For the text-containing cell, return its midpoint in [X, Y] coordinate format. 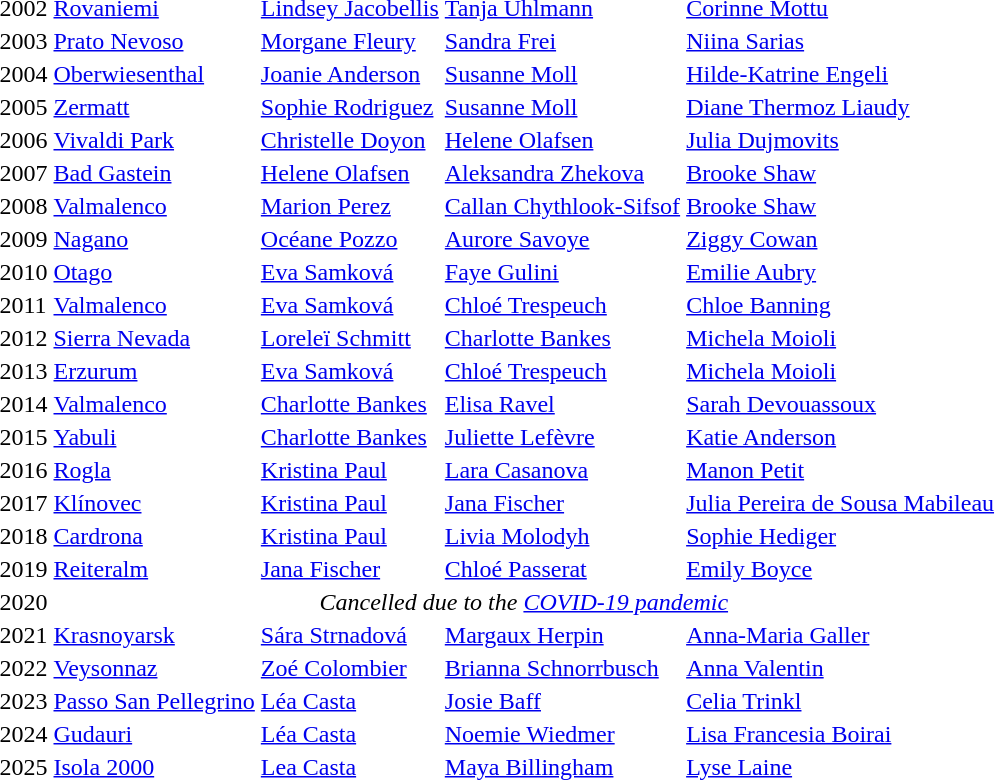
Sandra Frei [562, 41]
Lara Casanova [562, 470]
Josie Baff [562, 701]
Sierra Nevada [154, 338]
Zoé Colombier [350, 668]
Aurore Savoye [562, 239]
Yabuli [154, 437]
Sophie Rodriguez [350, 107]
Veysonnaz [154, 668]
Oberwiesenthal [154, 74]
Nagano [154, 239]
Rogla [154, 470]
Callan Chythlook-Sifsof [562, 206]
Gudauri [154, 734]
Brianna Schnorrbusch [562, 668]
Loreleï Schmitt [350, 338]
Morgane Fleury [350, 41]
Cardrona [154, 536]
Elisa Ravel [562, 404]
Bad Gastein [154, 173]
Otago [154, 272]
Noemie Wiedmer [562, 734]
Krasnoyarsk [154, 635]
Sára Strnadová [350, 635]
Prato Nevoso [154, 41]
Passo San Pellegrino [154, 701]
Chloé Passerat [562, 569]
Juliette Lefèvre [562, 437]
Vivaldi Park [154, 140]
Margaux Herpin [562, 635]
Aleksandra Zhekova [562, 173]
Joanie Anderson [350, 74]
Erzurum [154, 371]
Zermatt [154, 107]
Livia Molodyh [562, 536]
Reiteralm [154, 569]
Marion Perez [350, 206]
Christelle Doyon [350, 140]
Klínovec [154, 503]
Océane Pozzo [350, 239]
Faye Gulini [562, 272]
